Return the (X, Y) coordinate for the center point of the cell that contains the specified text.  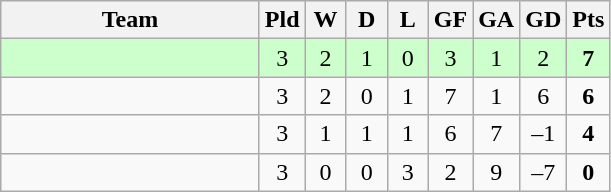
D (366, 20)
Team (130, 20)
L (408, 20)
4 (588, 134)
W (326, 20)
Pts (588, 20)
–7 (544, 172)
GF (450, 20)
9 (496, 172)
Pld (282, 20)
GA (496, 20)
–1 (544, 134)
GD (544, 20)
